Scan for the cell matching the given text and deliver its (x, y) coordinate at center. 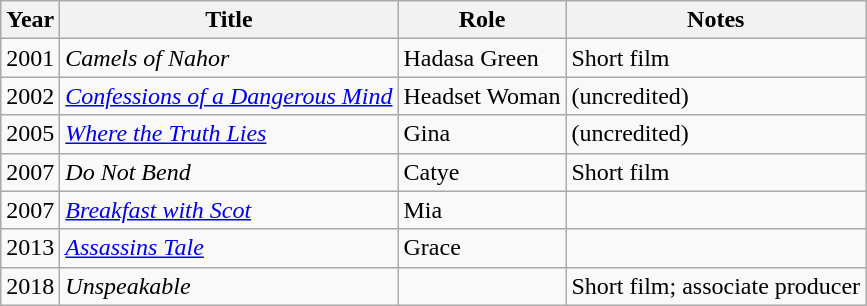
2013 (30, 248)
2018 (30, 286)
Short film; associate producer (716, 286)
Do Not Bend (229, 172)
Headset Woman (482, 96)
Role (482, 20)
Where the Truth Lies (229, 134)
Grace (482, 248)
Title (229, 20)
Assassins Tale (229, 248)
Catye (482, 172)
Year (30, 20)
2002 (30, 96)
Unspeakable (229, 286)
Mia (482, 210)
2005 (30, 134)
Breakfast with Scot (229, 210)
Confessions of a Dangerous Mind (229, 96)
Hadasa Green (482, 58)
2001 (30, 58)
Notes (716, 20)
Gina (482, 134)
Camels of Nahor (229, 58)
